Find where the given text appears and provide that cell's center as (X, Y) coordinate. 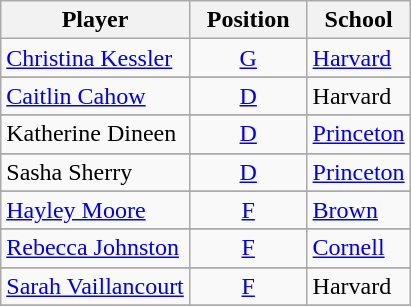
Sasha Sherry (96, 172)
Player (96, 20)
Position (248, 20)
Rebecca Johnston (96, 248)
Brown (358, 210)
Katherine Dineen (96, 134)
Caitlin Cahow (96, 96)
Sarah Vaillancourt (96, 286)
Christina Kessler (96, 58)
Cornell (358, 248)
Hayley Moore (96, 210)
G (248, 58)
School (358, 20)
